Search for the cell housing the specified text and yield its (X, Y) center coordinate. 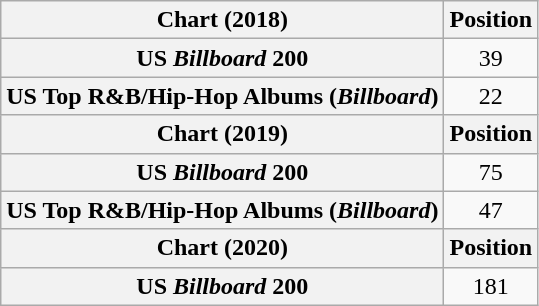
22 (491, 96)
39 (491, 58)
47 (491, 210)
Chart (2019) (222, 134)
181 (491, 286)
75 (491, 172)
Chart (2020) (222, 248)
Chart (2018) (222, 20)
